Output the (x, y) coordinate of the center of the cell containing the given text.  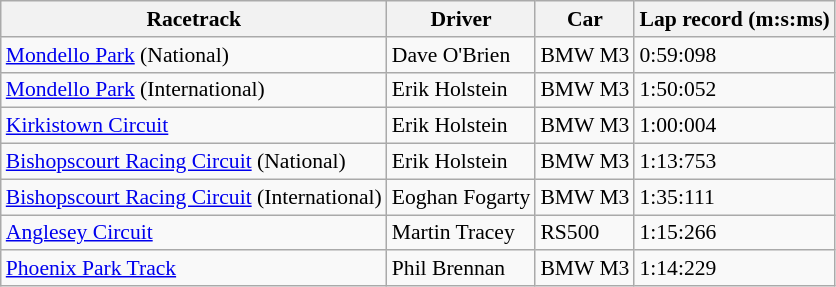
Martin Tracey (462, 233)
1:50:052 (734, 90)
Mondello Park (National) (194, 55)
Car (584, 19)
RS500 (584, 233)
Phil Brennan (462, 269)
1:35:111 (734, 197)
Kirkistown Circuit (194, 126)
1:13:753 (734, 162)
Dave O'Brien (462, 55)
1:14:229 (734, 269)
Bishopscourt Racing Circuit (National) (194, 162)
Phoenix Park Track (194, 269)
Bishopscourt Racing Circuit (International) (194, 197)
Lap record (m:s:ms) (734, 19)
Racetrack (194, 19)
Eoghan Fogarty (462, 197)
Anglesey Circuit (194, 233)
Driver (462, 19)
0:59:098 (734, 55)
1:00:004 (734, 126)
Mondello Park (International) (194, 90)
1:15:266 (734, 233)
